Find where the given text appears and provide that cell's center as [X, Y] coordinate. 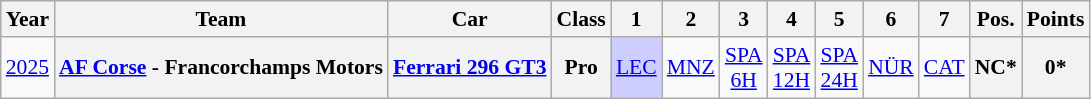
SPA24H [839, 68]
Pos. [996, 19]
4 [792, 19]
7 [944, 19]
LEC [636, 68]
CAT [944, 68]
NC* [996, 68]
Year [28, 19]
Car [470, 19]
5 [839, 19]
Points [1056, 19]
Team [221, 19]
6 [891, 19]
2025 [28, 68]
3 [744, 19]
1 [636, 19]
MNZ [691, 68]
SPA6H [744, 68]
SPA12H [792, 68]
NÜR [891, 68]
Ferrari 296 GT3 [470, 68]
0* [1056, 68]
2 [691, 19]
Pro [582, 68]
Class [582, 19]
AF Corse - Francorchamps Motors [221, 68]
